Identify which cell holds the provided text, then report its (x, y) central coordinate. 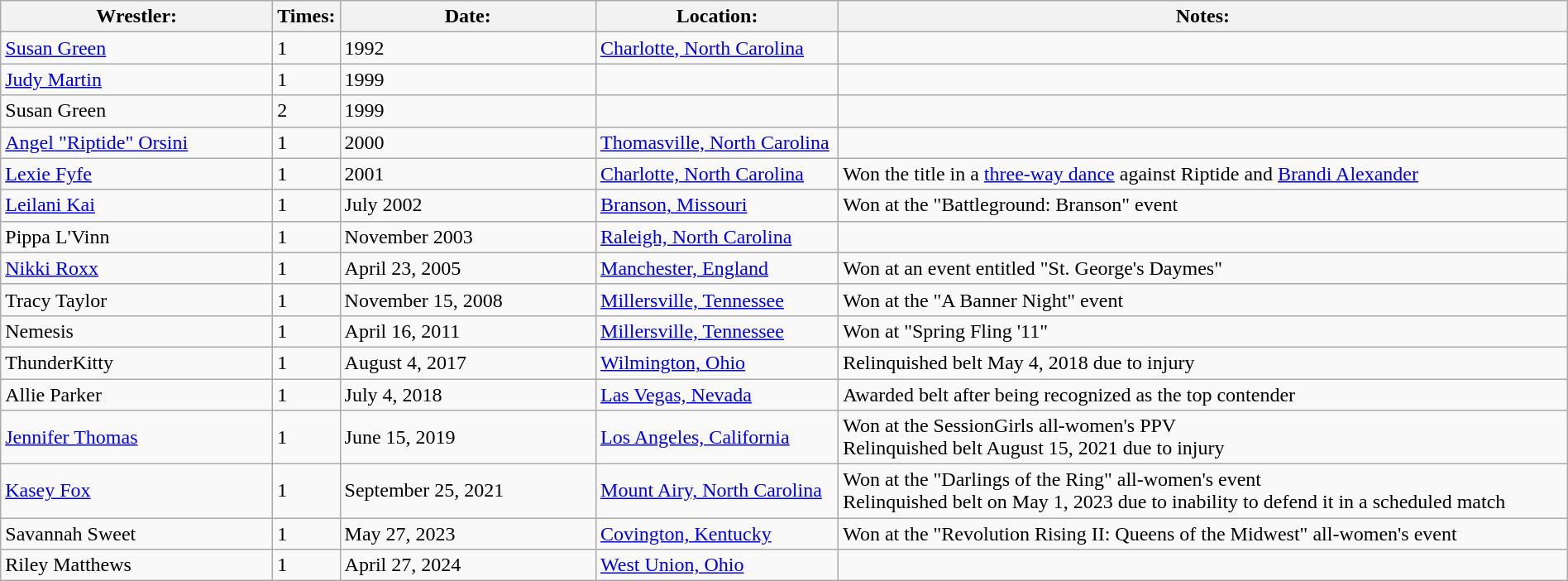
Won at the SessionGirls all-women's PPVRelinquished belt August 15, 2021 due to injury (1203, 437)
Pippa L'Vinn (137, 237)
Allie Parker (137, 395)
Nemesis (137, 331)
Raleigh, North Carolina (718, 237)
Notes: (1203, 17)
Lexie Fyfe (137, 174)
Leilani Kai (137, 205)
Relinquished belt May 4, 2018 due to injury (1203, 363)
Mount Airy, North Carolina (718, 492)
Won at the "A Banner Night" event (1203, 300)
Date: (468, 17)
Los Angeles, California (718, 437)
Kasey Fox (137, 492)
Won at the "Battleground: Branson" event (1203, 205)
Won at an event entitled "St. George's Daymes" (1203, 268)
Riley Matthews (137, 565)
Savannah Sweet (137, 534)
Nikki Roxx (137, 268)
Angel "Riptide" Orsini (137, 142)
Location: (718, 17)
Awarded belt after being recognized as the top contender (1203, 395)
Branson, Missouri (718, 205)
Won at the "Revolution Rising II: Queens of the Midwest" all-women's event (1203, 534)
May 27, 2023 (468, 534)
West Union, Ohio (718, 565)
Judy Martin (137, 79)
2001 (468, 174)
Covington, Kentucky (718, 534)
November 2003 (468, 237)
ThunderKitty (137, 363)
Tracy Taylor (137, 300)
Won at "Spring Fling '11" (1203, 331)
Thomasville, North Carolina (718, 142)
Won the title in a three-way dance against Riptide and Brandi Alexander (1203, 174)
April 27, 2024 (468, 565)
July 2002 (468, 205)
April 23, 2005 (468, 268)
July 4, 2018 (468, 395)
September 25, 2021 (468, 492)
Wrestler: (137, 17)
2 (306, 111)
June 15, 2019 (468, 437)
Times: (306, 17)
Won at the "Darlings of the Ring" all-women's eventRelinquished belt on May 1, 2023 due to inability to defend it in a scheduled match (1203, 492)
Las Vegas, Nevada (718, 395)
November 15, 2008 (468, 300)
Manchester, England (718, 268)
Jennifer Thomas (137, 437)
Wilmington, Ohio (718, 363)
April 16, 2011 (468, 331)
August 4, 2017 (468, 363)
1992 (468, 48)
2000 (468, 142)
